Return the [X, Y] coordinate for the center point of the cell that contains the specified text.  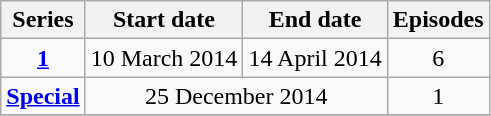
6 [438, 58]
25 December 2014 [236, 96]
Episodes [438, 20]
Series [43, 20]
14 April 2014 [315, 58]
End date [315, 20]
10 March 2014 [164, 58]
Special [43, 96]
Start date [164, 20]
